Extract the [X, Y] coordinate from the center of the cell holding the provided text.  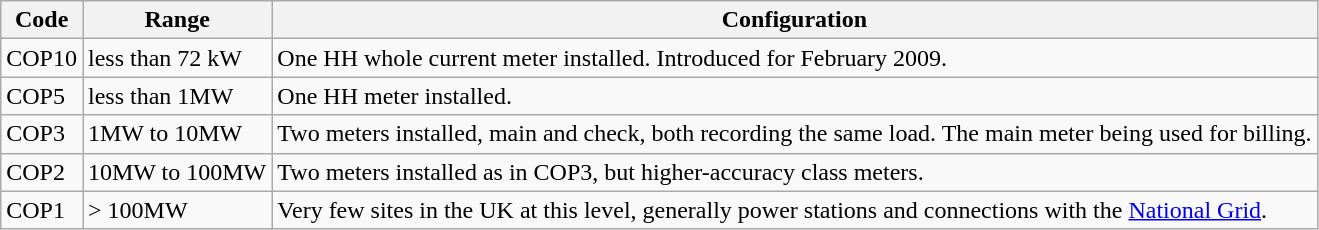
COP10 [42, 58]
10MW to 100MW [176, 172]
COP3 [42, 134]
COP5 [42, 96]
less than 72 kW [176, 58]
COP1 [42, 210]
Range [176, 20]
> 100MW [176, 210]
Configuration [794, 20]
One HH meter installed. [794, 96]
COP2 [42, 172]
1MW to 10MW [176, 134]
Two meters installed, main and check, both recording the same load. The main meter being used for billing. [794, 134]
less than 1MW [176, 96]
Very few sites in the UK at this level, generally power stations and connections with the National Grid. [794, 210]
One HH whole current meter installed. Introduced for February 2009. [794, 58]
Two meters installed as in COP3, but higher-accuracy class meters. [794, 172]
Code [42, 20]
